Determine the [x, y] coordinate at the center of the cell enclosing the given text.  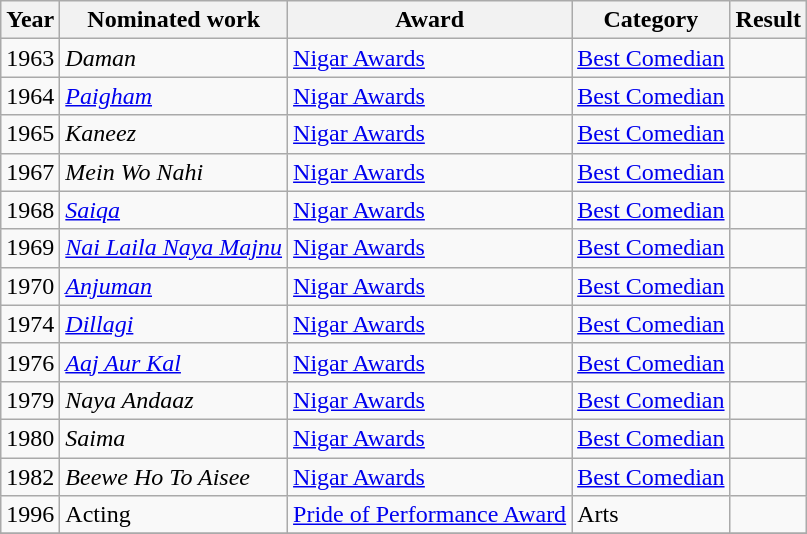
Saiqa [174, 210]
1974 [30, 324]
Dillagi [174, 324]
Category [651, 20]
1969 [30, 248]
Anjuman [174, 286]
1967 [30, 172]
Kaneez [174, 134]
Daman [174, 58]
1968 [30, 210]
Nai Laila Naya Majnu [174, 248]
1963 [30, 58]
Mein Wo Nahi [174, 172]
1979 [30, 400]
Pride of Performance Award [430, 515]
Result [768, 20]
Award [430, 20]
1982 [30, 477]
Nominated work [174, 20]
Year [30, 20]
Paigham [174, 96]
Aaj Aur Kal [174, 362]
Naya Andaaz [174, 400]
Arts [651, 515]
Acting [174, 515]
1965 [30, 134]
1976 [30, 362]
Saima [174, 438]
1964 [30, 96]
1996 [30, 515]
1970 [30, 286]
Beewe Ho To Aisee [174, 477]
1980 [30, 438]
